Scan for the cell matching the given text and deliver its (x, y) coordinate at center. 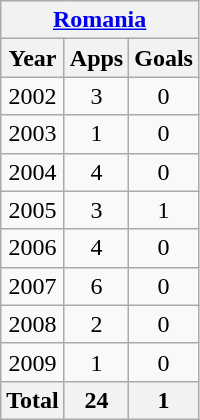
2006 (33, 248)
Goals (164, 58)
6 (96, 286)
2004 (33, 172)
24 (96, 400)
Year (33, 58)
2002 (33, 96)
2005 (33, 210)
Apps (96, 58)
2003 (33, 134)
2007 (33, 286)
Total (33, 400)
Romania (100, 20)
2 (96, 324)
2008 (33, 324)
2009 (33, 362)
